Return the [x, y] coordinate for the center point of the cell that contains the specified text.  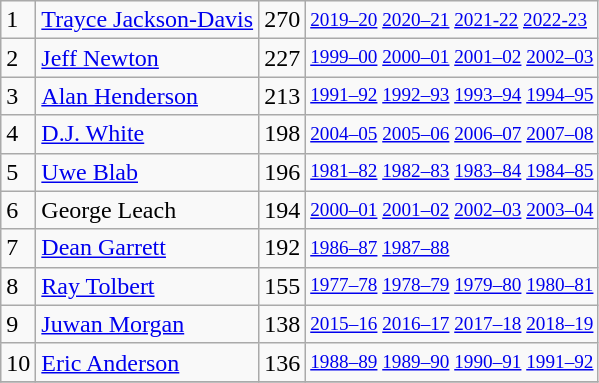
2019–20 2020–21 2021-22 2022-23 [452, 20]
2 [18, 58]
198 [282, 134]
1986–87 1987–88 [452, 248]
D.J. White [148, 134]
9 [18, 324]
1977–78 1978–79 1979–80 1980–81 [452, 286]
Juwan Morgan [148, 324]
1999–00 2000–01 2001–02 2002–03 [452, 58]
192 [282, 248]
196 [282, 172]
Ray Tolbert [148, 286]
138 [282, 324]
2000–01 2001–02 2002–03 2003–04 [452, 210]
136 [282, 362]
227 [282, 58]
8 [18, 286]
3 [18, 96]
George Leach [148, 210]
270 [282, 20]
10 [18, 362]
155 [282, 286]
Alan Henderson [148, 96]
194 [282, 210]
1988–89 1989–90 1990–91 1991–92 [452, 362]
213 [282, 96]
Trayce Jackson-Davis [148, 20]
1991–92 1992–93 1993–94 1994–95 [452, 96]
5 [18, 172]
6 [18, 210]
7 [18, 248]
Dean Garrett [148, 248]
1 [18, 20]
1981–82 1982–83 1983–84 1984–85 [452, 172]
2015–16 2016–17 2017–18 2018–19 [452, 324]
4 [18, 134]
2004–05 2005–06 2006–07 2007–08 [452, 134]
Eric Anderson [148, 362]
Uwe Blab [148, 172]
Jeff Newton [148, 58]
